Provide the [X, Y] coordinate of the cell's center where the given text is located.  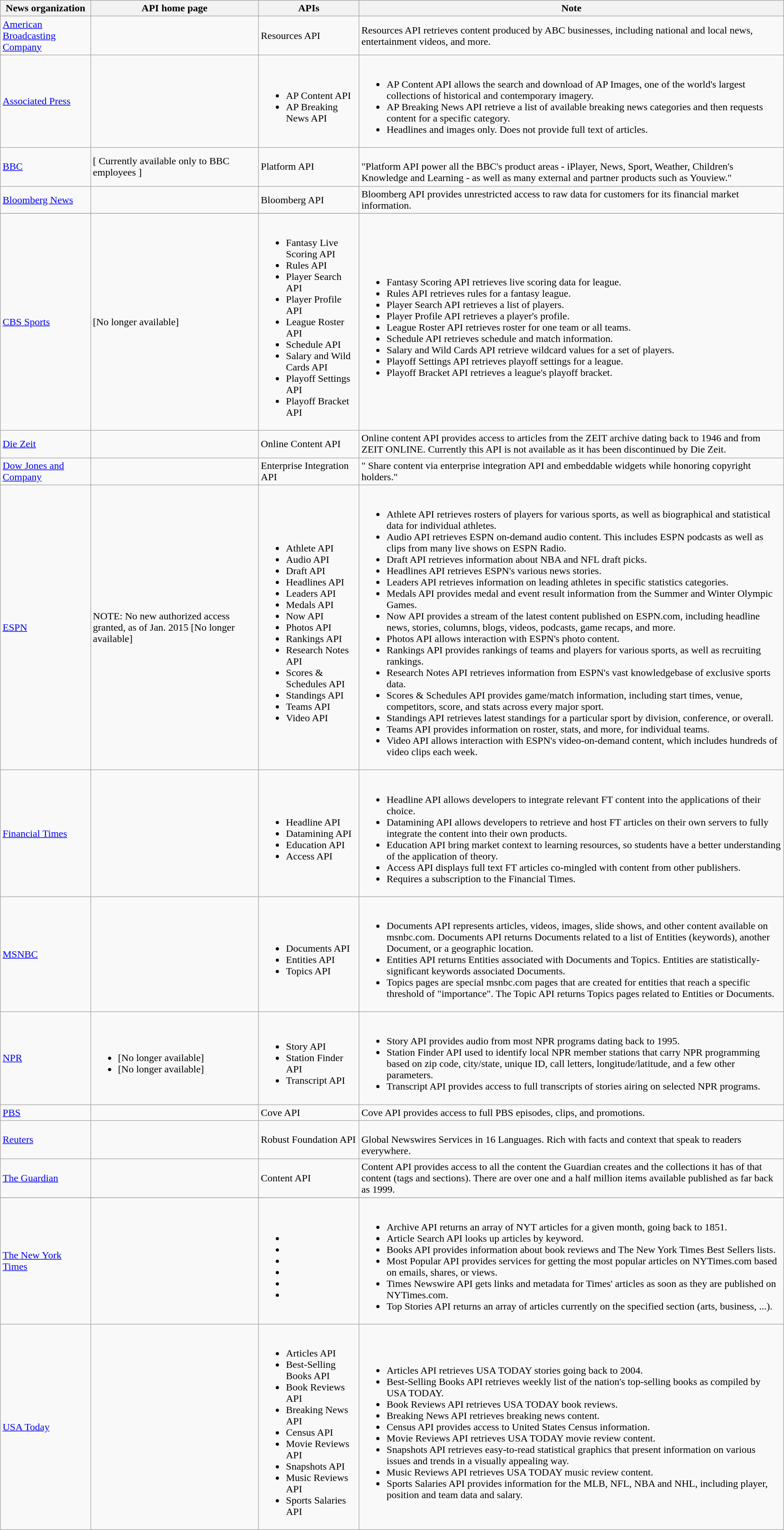
[No longer available] [174, 322]
" Share content via enterprise integration API and embeddable widgets while honoring copyright holders." [572, 471]
PBS [46, 1113]
Financial Times [46, 833]
Bloomberg API [309, 199]
Reuters [46, 1140]
Die Zeit [46, 444]
The New York Times [46, 1261]
Headline APIDatamining APIEducation APIAccess API [309, 833]
Dow Jones and Company [46, 471]
API home page [174, 8]
Bloomberg News [46, 199]
Platform API [309, 167]
Content API [309, 1178]
Cove API provides access to full PBS episodes, clips, and promotions. [572, 1113]
NOTE: No new authorized access granted, as of Jan. 2015 [No longer available] [174, 627]
[No longer available] [No longer available] [174, 1058]
AP Content APIAP Breaking News API [309, 101]
CBS Sports [46, 322]
APIs [309, 8]
[ Currently available only to BBC employees ] [174, 167]
Robust Foundation API [309, 1140]
Story APIStation Finder APITranscript API [309, 1058]
BBC [46, 167]
USA Today [46, 1427]
Global Newswires Services in 16 Languages. Rich with facts and context that speak to readers everywhere. [572, 1140]
Bloomberg API provides unrestricted access to raw data for customers for its financial market information. [572, 199]
MSNBC [46, 954]
Resources API retrieves content produced by ABC businesses, including national and local news, entertainment videos, and more. [572, 36]
Associated Press [46, 101]
Online Content API [309, 444]
The Guardian [46, 1178]
American Broadcasting Company [46, 36]
Documents APIEntities APITopics API [309, 954]
Cove API [309, 1113]
Note [572, 8]
Resources API [309, 36]
Articles APIBest-Selling Books APIBook Reviews APIBreaking News APICensus APIMovie Reviews APISnapshots APIMusic Reviews APISports Salaries API [309, 1427]
News organization [46, 8]
Enterprise Integration API [309, 471]
NPR [46, 1058]
ESPN [46, 627]
